Scan for the cell matching the given text and deliver its [x, y] coordinate at center. 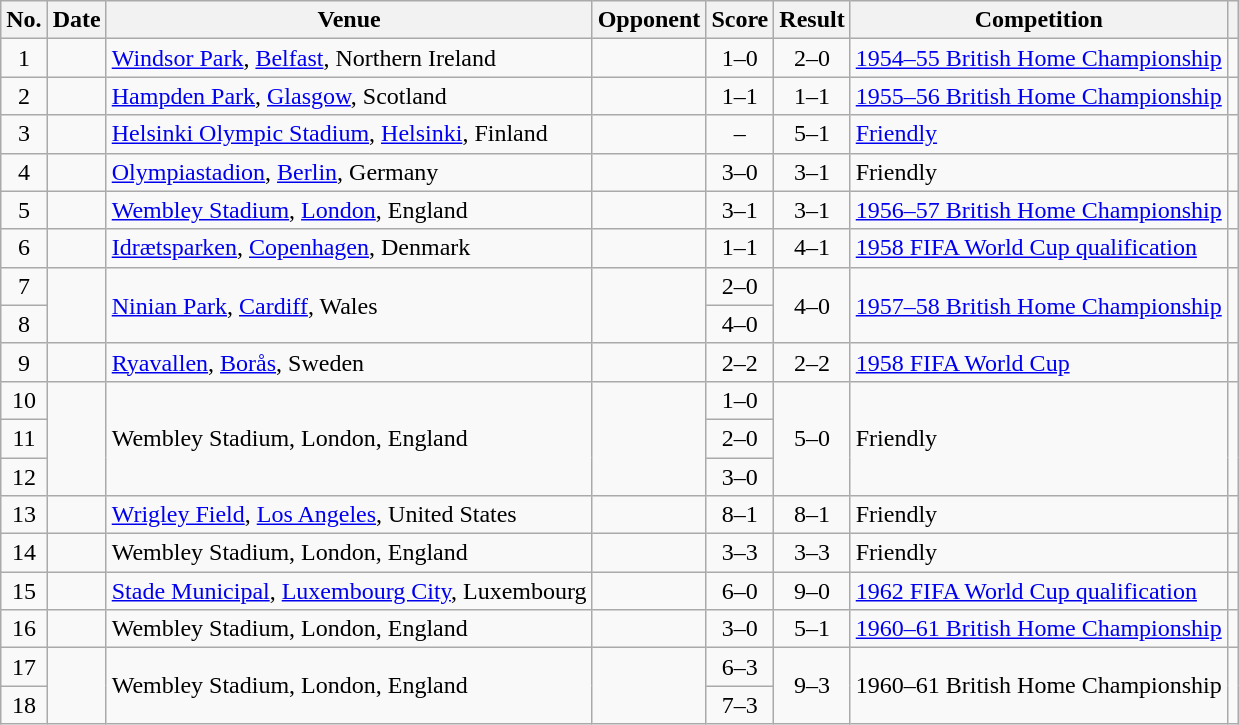
5 [24, 210]
Date [76, 20]
Opponent [649, 20]
3 [24, 134]
18 [24, 705]
Wrigley Field, Los Angeles, United States [349, 515]
Venue [349, 20]
6 [24, 248]
1957–58 British Home Championship [1038, 305]
1956–57 British Home Championship [1038, 210]
17 [24, 667]
Ninian Park, Cardiff, Wales [349, 305]
2 [24, 96]
9–0 [812, 591]
8 [24, 324]
1954–55 British Home Championship [1038, 58]
Hampden Park, Glasgow, Scotland [349, 96]
Score [740, 20]
11 [24, 438]
6–3 [740, 667]
Windsor Park, Belfast, Northern Ireland [349, 58]
Stade Municipal, Luxembourg City, Luxembourg [349, 591]
4–1 [812, 248]
Helsinki Olympic Stadium, Helsinki, Finland [349, 134]
4 [24, 172]
1962 FIFA World Cup qualification [1038, 591]
15 [24, 591]
1 [24, 58]
1955–56 British Home Championship [1038, 96]
5–0 [812, 438]
9–3 [812, 686]
1958 FIFA World Cup [1038, 362]
12 [24, 477]
Competition [1038, 20]
Result [812, 20]
7–3 [740, 705]
– [740, 134]
7 [24, 286]
1958 FIFA World Cup qualification [1038, 248]
13 [24, 515]
9 [24, 362]
14 [24, 553]
Ryavallen, Borås, Sweden [349, 362]
Olympiastadion, Berlin, Germany [349, 172]
10 [24, 400]
6–0 [740, 591]
16 [24, 629]
Idrætsparken, Copenhagen, Denmark [349, 248]
No. [24, 20]
